Determine the (x, y) coordinate at the center of the cell enclosing the given text.  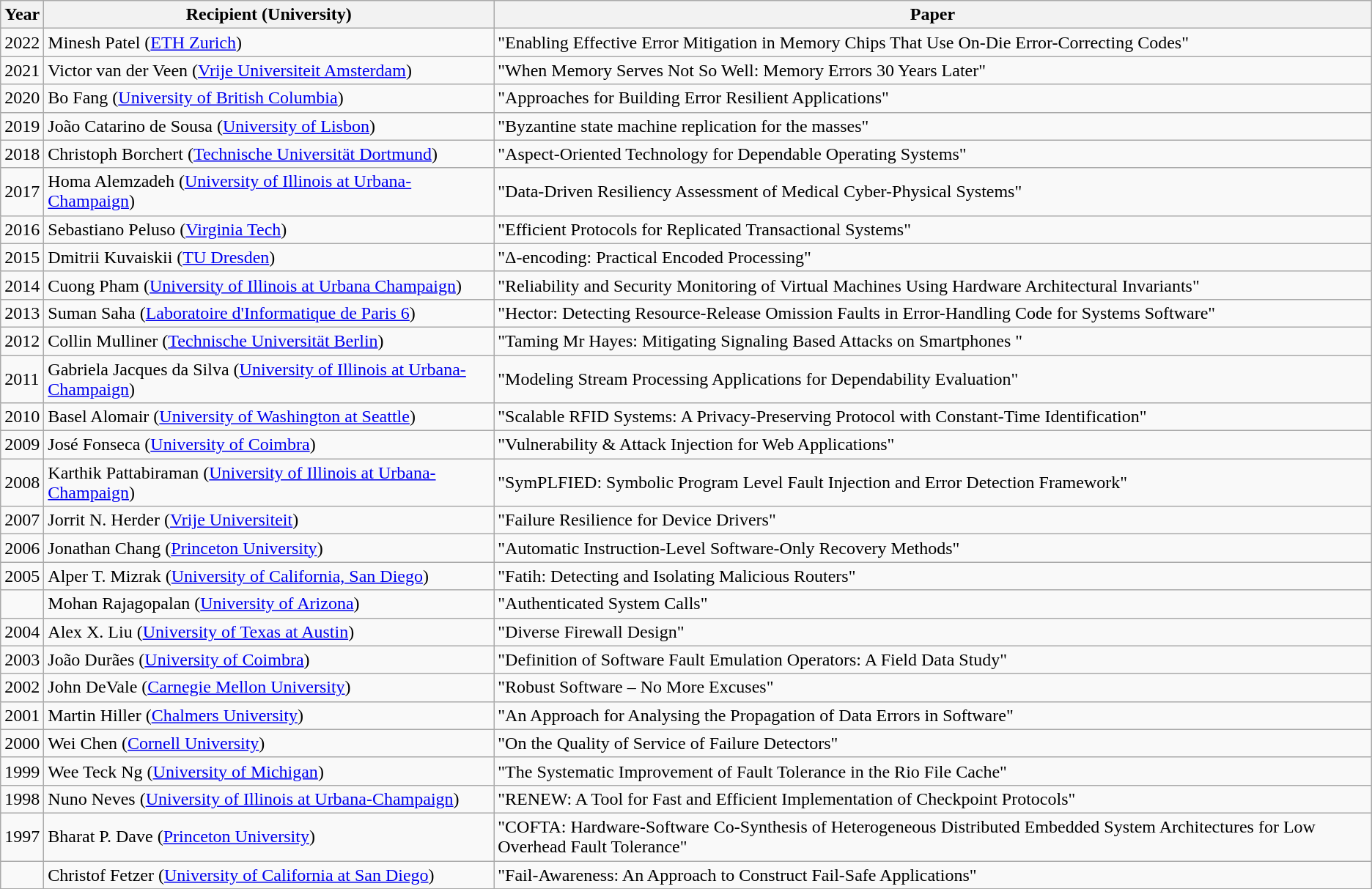
Jonathan Chang (Princeton University) (269, 548)
"Authenticated System Calls" (933, 604)
"Diverse Firewall Design" (933, 632)
"Reliability and Security Monitoring of Virtual Machines Using Hardware Architectural Invariants" (933, 285)
Recipient (University) (269, 15)
2013 (22, 313)
2021 (22, 70)
Basel Alomair (University of Washington at Seattle) (269, 417)
2015 (22, 257)
"RENEW: A Tool for Fast and Efficient Implementation of Checkpoint Protocols" (933, 799)
2017 (22, 192)
2010 (22, 417)
"Hector: Detecting Resource-Release Omission Faults in Error-Handling Code for Systems Software" (933, 313)
Collin Mulliner (Technische Universität Berlin) (269, 341)
Christof Fetzer (University of California at San Diego) (269, 874)
2018 (22, 154)
Gabriela Jacques da Silva (University of Illinois at Urbana-Champaign) (269, 378)
"Failure Resilience for Device Drivers" (933, 520)
"Approaches for Building Error Resilient Applications" (933, 98)
João Durães (University of Coimbra) (269, 660)
"Vulnerability & Attack Injection for Web Applications" (933, 445)
2008 (22, 482)
Jorrit N. Herder (Vrije Universiteit) (269, 520)
"The Systematic Improvement of Fault Tolerance in the Rio File Cache" (933, 771)
"COFTA: Hardware-Software Co-Synthesis of Heterogeneous Distributed Embedded System Architectures for Low Overhead Fault Tolerance" (933, 837)
2012 (22, 341)
"Definition of Software Fault Emulation Operators: A Field Data Study" (933, 660)
2016 (22, 229)
"On the Quality of Service of Failure Detectors" (933, 743)
"Taming Mr Hayes: Mitigating Signaling Based Attacks on Smartphones " (933, 341)
Suman Saha (Laboratoire d'Informatique de Paris 6) (269, 313)
"Robust Software – No More Excuses" (933, 687)
"An Approach for Analysing the Propagation of Data Errors in Software" (933, 715)
2003 (22, 660)
2006 (22, 548)
2014 (22, 285)
Cuong Pham (University of Illinois at Urbana Champaign) (269, 285)
Victor van der Veen (Vrije Universiteit Amsterdam) (269, 70)
2019 (22, 126)
Homa Alemzadeh (University of Illinois at Urbana-Champaign) (269, 192)
Bharat P. Dave (Princeton University) (269, 837)
"Fail-Awareness: An Approach to Construct Fail-Safe Applications" (933, 874)
"Data-Driven Resiliency Assessment of Medical Cyber-Physical Systems" (933, 192)
Alper T. Mizrak (University of California, San Diego) (269, 576)
"Automatic Instruction-Level Software-Only Recovery Methods" (933, 548)
2011 (22, 378)
"Efficient Protocols for Replicated Transactional Systems" (933, 229)
Paper (933, 15)
"Byzantine state machine replication for the masses" (933, 126)
2002 (22, 687)
"Modeling Stream Processing Applications for Dependability Evaluation" (933, 378)
Year (22, 15)
Wei Chen (Cornell University) (269, 743)
Nuno Neves (University of Illinois at Urbana-Champaign) (269, 799)
Alex X. Liu (University of Texas at Austin) (269, 632)
João Catarino de Sousa (University of Lisbon) (269, 126)
"Scalable RFID Systems: A Privacy-Preserving Protocol with Constant-Time Identification" (933, 417)
2005 (22, 576)
2001 (22, 715)
"SymPLFIED: Symbolic Program Level Fault Injection and Error Detection Framework" (933, 482)
2020 (22, 98)
2004 (22, 632)
"Fatih: Detecting and Isolating Malicious Routers" (933, 576)
José Fonseca (University of Coimbra) (269, 445)
Martin Hiller (Chalmers University) (269, 715)
Bo Fang (University of British Columbia) (269, 98)
1998 (22, 799)
"Δ-encoding: Practical Encoded Processing" (933, 257)
"Enabling Effective Error Mitigation in Memory Chips That Use On-Die Error-Correcting Codes" (933, 43)
Karthik Pattabiraman (University of Illinois at Urbana-Champaign) (269, 482)
"When Memory Serves Not So Well: Memory Errors 30 Years Later" (933, 70)
2000 (22, 743)
Sebastiano Peluso (Virginia Tech) (269, 229)
1997 (22, 837)
Wee Teck Ng (University of Michigan) (269, 771)
John DeVale (Carnegie Mellon University) (269, 687)
Minesh Patel (ETH Zurich) (269, 43)
2007 (22, 520)
Dmitrii Kuvaiskii (TU Dresden) (269, 257)
2009 (22, 445)
"Aspect-Oriented Technology for Dependable Operating Systems" (933, 154)
Christoph Borchert (Technische Universität Dortmund) (269, 154)
2022 (22, 43)
Mohan Rajagopalan (University of Arizona) (269, 604)
1999 (22, 771)
